Scan for the cell matching the given text and deliver its (x, y) coordinate at center. 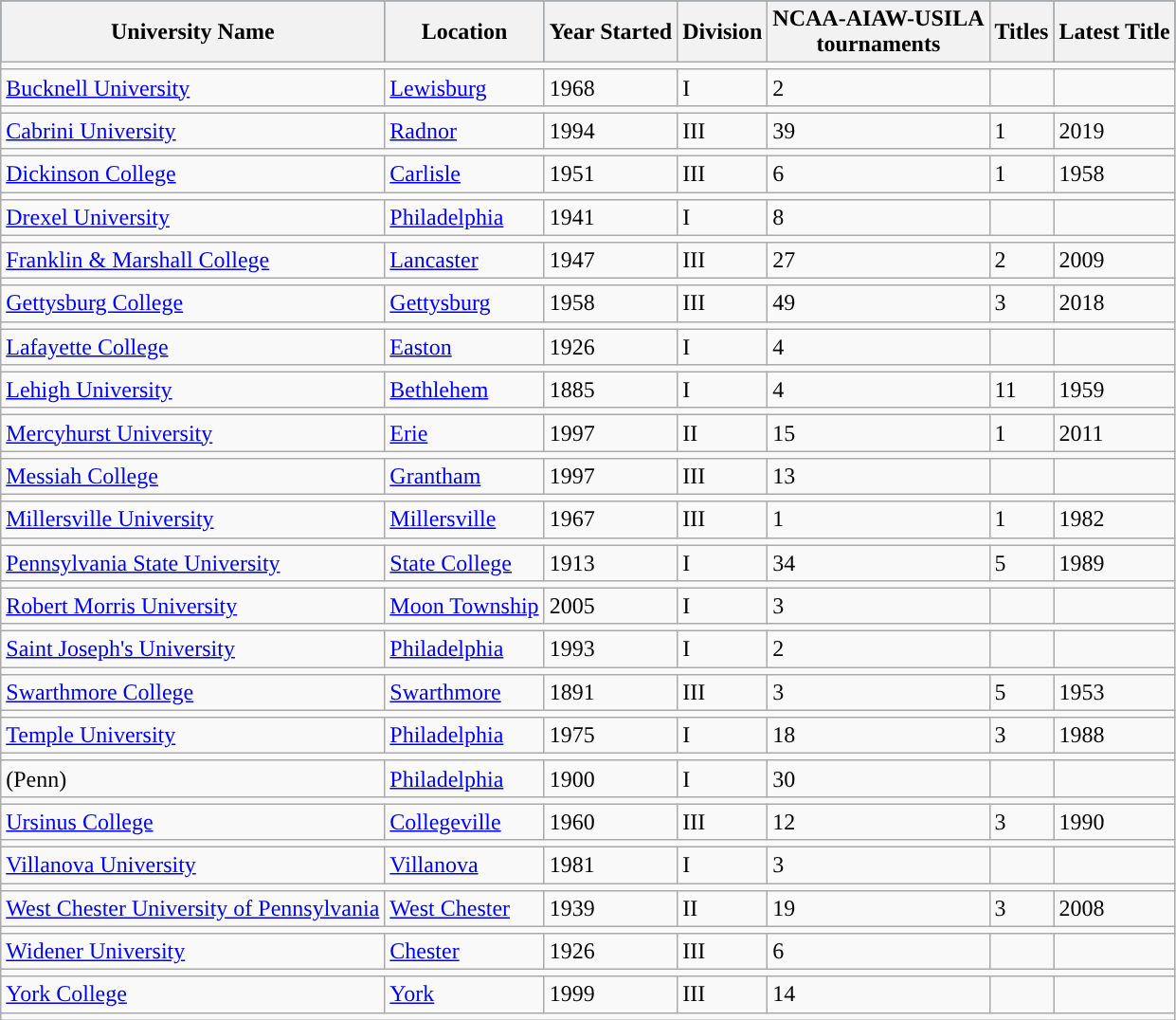
Pennsylvania State University (193, 562)
1941 (610, 217)
1939 (610, 908)
34 (878, 562)
2011 (1114, 433)
Cabrini University (193, 131)
2018 (1114, 303)
Widener University (193, 952)
39 (878, 131)
2019 (1114, 131)
Collegeville (464, 822)
Titles (1022, 32)
Ursinus College (193, 822)
1999 (610, 994)
Carlisle (464, 173)
West Chester (464, 908)
Saint Joseph's University (193, 649)
Gettysburg (464, 303)
1953 (1114, 692)
West Chester University of Pennsylvania (193, 908)
13 (878, 476)
1989 (1114, 562)
Radnor (464, 131)
2008 (1114, 908)
Franklin & Marshall College (193, 261)
Chester (464, 952)
1981 (610, 865)
14 (878, 994)
Millersville (464, 519)
York (464, 994)
Lancaster (464, 261)
Grantham (464, 476)
1993 (610, 649)
Villanova University (193, 865)
1960 (610, 822)
NCAA-AIAW-USILA tournaments (878, 32)
(Penn) (193, 778)
1975 (610, 736)
Bethlehem (464, 390)
Messiah College (193, 476)
1900 (610, 778)
Villanova (464, 865)
Latest Title (1114, 32)
Drexel University (193, 217)
Millersville University (193, 519)
Division (722, 32)
Lafayette College (193, 347)
1968 (610, 87)
Location (464, 32)
1885 (610, 390)
8 (878, 217)
12 (878, 822)
1913 (610, 562)
30 (878, 778)
Bucknell University (193, 87)
1994 (610, 131)
Lehigh University (193, 390)
1988 (1114, 736)
University Name (193, 32)
1990 (1114, 822)
Temple University (193, 736)
York College (193, 994)
State College (464, 562)
2009 (1114, 261)
Robert Morris University (193, 606)
1947 (610, 261)
1967 (610, 519)
Mercyhurst University (193, 433)
Swarthmore (464, 692)
Easton (464, 347)
Swarthmore College (193, 692)
19 (878, 908)
1959 (1114, 390)
11 (1022, 390)
1951 (610, 173)
49 (878, 303)
Moon Township (464, 606)
Lewisburg (464, 87)
18 (878, 736)
Erie (464, 433)
2005 (610, 606)
Dickinson College (193, 173)
15 (878, 433)
1982 (1114, 519)
Gettysburg College (193, 303)
1891 (610, 692)
Year Started (610, 32)
27 (878, 261)
